Extract the (x, y) coordinate from the center of the cell holding the provided text.  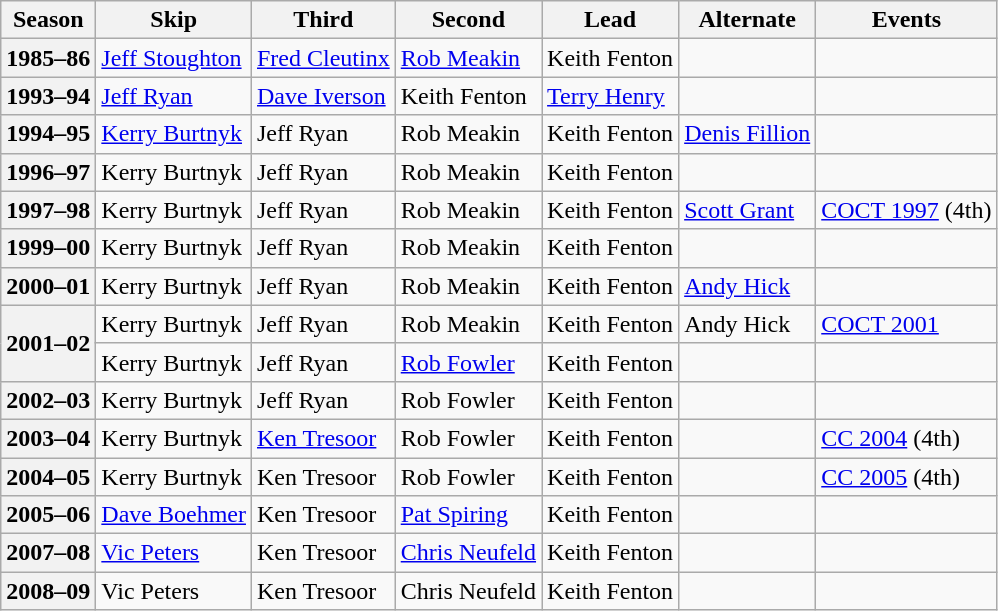
Pat Spiring (468, 515)
COCT 1997 (4th) (906, 210)
Alternate (748, 20)
2008–09 (48, 591)
Season (48, 20)
Third (323, 20)
COCT 2001 (906, 324)
Skip (174, 20)
2005–06 (48, 515)
2001–02 (48, 343)
1999–00 (48, 248)
Scott Grant (748, 210)
Jeff Stoughton (174, 58)
Fred Cleutinx (323, 58)
2003–04 (48, 438)
Lead (610, 20)
2007–08 (48, 553)
1994–95 (48, 134)
CC 2004 (4th) (906, 438)
2000–01 (48, 286)
Dave Boehmer (174, 515)
2004–05 (48, 477)
Terry Henry (610, 96)
Second (468, 20)
Dave Iverson (323, 96)
1997–98 (48, 210)
CC 2005 (4th) (906, 477)
1985–86 (48, 58)
Events (906, 20)
2002–03 (48, 400)
Denis Fillion (748, 134)
1996–97 (48, 172)
1993–94 (48, 96)
